Extract the (X, Y) coordinate from the center of the cell holding the provided text.  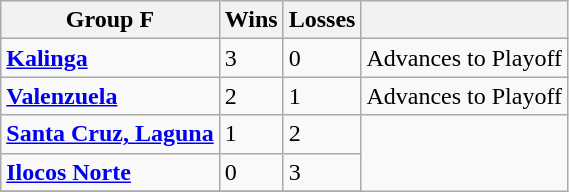
Group F (110, 20)
Santa Cruz, Laguna (110, 134)
Ilocos Norte (110, 172)
Losses (322, 20)
Valenzuela (110, 96)
Kalinga (110, 58)
Wins (251, 20)
